Pinpoint the cell where the given text exists, returning its [X, Y] midpoint coordinate. 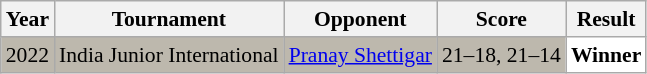
Pranay Shettigar [360, 55]
Year [28, 19]
2022 [28, 55]
India Junior International [169, 55]
Tournament [169, 19]
Winner [606, 55]
Score [502, 19]
Opponent [360, 19]
Result [606, 19]
21–18, 21–14 [502, 55]
